From the cell containing the given text, extract its center point as [x, y] coordinate. 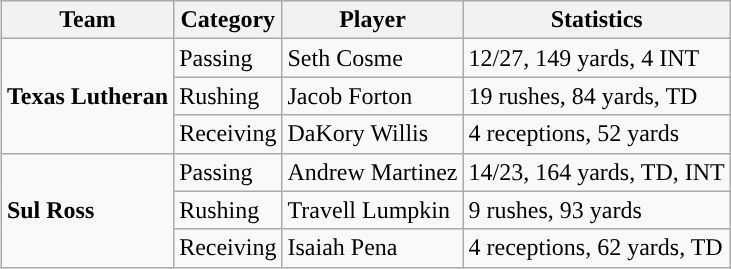
Category [228, 20]
Texas Lutheran [87, 96]
Andrew Martinez [372, 172]
19 rushes, 84 yards, TD [596, 96]
Jacob Forton [372, 96]
DaKory Willis [372, 134]
Sul Ross [87, 210]
Isaiah Pena [372, 248]
Team [87, 20]
14/23, 164 yards, TD, INT [596, 172]
Seth Cosme [372, 58]
4 receptions, 62 yards, TD [596, 248]
Statistics [596, 20]
4 receptions, 52 yards [596, 134]
12/27, 149 yards, 4 INT [596, 58]
9 rushes, 93 yards [596, 210]
Travell Lumpkin [372, 210]
Player [372, 20]
